Search for the cell housing the specified text and yield its [x, y] center coordinate. 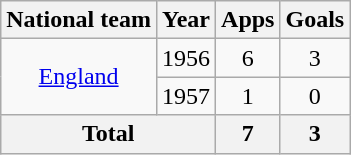
0 [315, 96]
England [79, 77]
Year [186, 20]
1957 [186, 96]
7 [248, 134]
1956 [186, 58]
National team [79, 20]
Total [108, 134]
6 [248, 58]
Apps [248, 20]
1 [248, 96]
Goals [315, 20]
